Locate the cell with the specified text and output its [x, y] center coordinate. 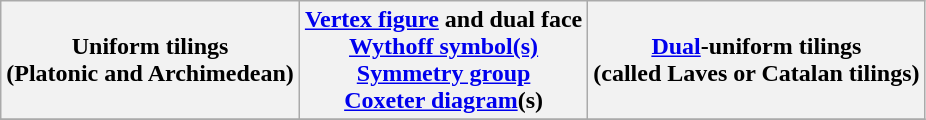
Vertex figure and dual faceWythoff symbol(s)Symmetry groupCoxeter diagram(s) [443, 60]
Dual-uniform tilings(called Laves or Catalan tilings) [756, 60]
Uniform tilings(Platonic and Archimedean) [150, 60]
